Output the [x, y] coordinate of the center of the cell containing the given text.  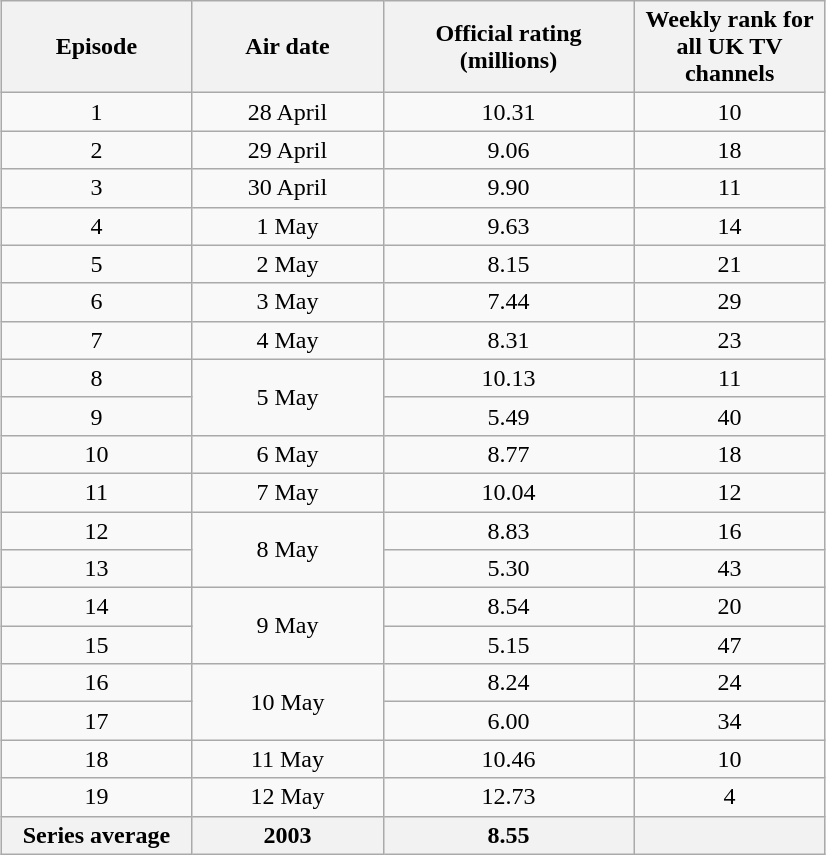
10 May [288, 702]
7 [96, 340]
2 May [288, 264]
12.73 [508, 797]
5 May [288, 397]
8.77 [508, 454]
Weekly rank for all UK TV channels [730, 47]
12 May [288, 797]
10.04 [508, 492]
10.46 [508, 759]
1 May [288, 226]
9.90 [508, 188]
1 [96, 112]
7 May [288, 492]
24 [730, 683]
29 [730, 302]
3 May [288, 302]
Episode [96, 47]
9.63 [508, 226]
8.24 [508, 683]
Series average [96, 835]
19 [96, 797]
11 May [288, 759]
8 May [288, 550]
9.06 [508, 150]
17 [96, 721]
8.55 [508, 835]
3 [96, 188]
4 May [288, 340]
8.54 [508, 607]
34 [730, 721]
43 [730, 569]
2 [96, 150]
5 [96, 264]
40 [730, 416]
8.31 [508, 340]
8 [96, 378]
20 [730, 607]
21 [730, 264]
6 May [288, 454]
9 May [288, 626]
23 [730, 340]
Official rating (millions) [508, 47]
5.15 [508, 645]
2003 [288, 835]
6.00 [508, 721]
13 [96, 569]
10.31 [508, 112]
Air date [288, 47]
5.49 [508, 416]
7.44 [508, 302]
29 April [288, 150]
15 [96, 645]
8.83 [508, 531]
6 [96, 302]
30 April [288, 188]
28 April [288, 112]
9 [96, 416]
5.30 [508, 569]
8.15 [508, 264]
10.13 [508, 378]
47 [730, 645]
